Find where the given text appears and provide that cell's center as (X, Y) coordinate. 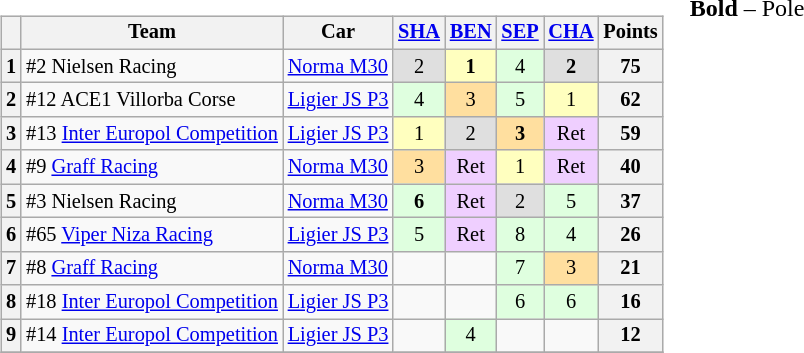
Team (152, 33)
BEN (471, 33)
#12 ACE1 Villorba Corse (152, 100)
SEP (520, 33)
#3 Nielsen Racing (152, 201)
Car (338, 33)
#2 Nielsen Racing (152, 66)
Points (631, 33)
#13 Inter Europol Competition (152, 134)
9 (11, 336)
37 (631, 201)
12 (631, 336)
#9 Graff Racing (152, 167)
#18 Inter Europol Competition (152, 302)
#65 Viper Niza Racing (152, 235)
26 (631, 235)
21 (631, 268)
CHA (572, 33)
75 (631, 66)
40 (631, 167)
16 (631, 302)
SHA (419, 33)
59 (631, 134)
#14 Inter Europol Competition (152, 336)
62 (631, 100)
#8 Graff Racing (152, 268)
